Provide the (X, Y) coordinate of the cell's center where the given text is located.  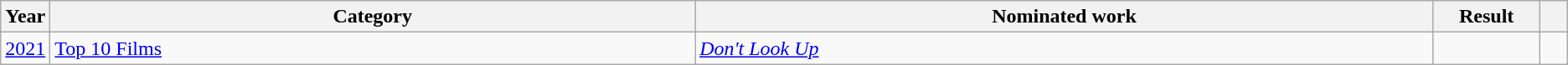
Result (1486, 17)
Don't Look Up (1065, 48)
Year (25, 17)
Nominated work (1065, 17)
2021 (25, 48)
Top 10 Films (373, 48)
Category (373, 17)
